Scan for the cell matching the given text and deliver its [X, Y] coordinate at center. 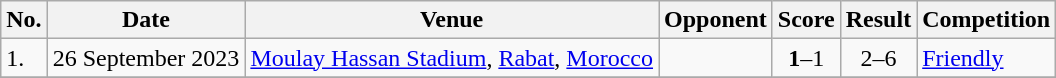
1. [24, 58]
Venue [452, 20]
1–1 [806, 58]
Competition [986, 20]
No. [24, 20]
Score [806, 20]
2–6 [878, 58]
26 September 2023 [146, 58]
Moulay Hassan Stadium, Rabat, Morocco [452, 58]
Date [146, 20]
Result [878, 20]
Friendly [986, 58]
Opponent [716, 20]
